Return the (X, Y) coordinate for the center point of the cell that contains the specified text.  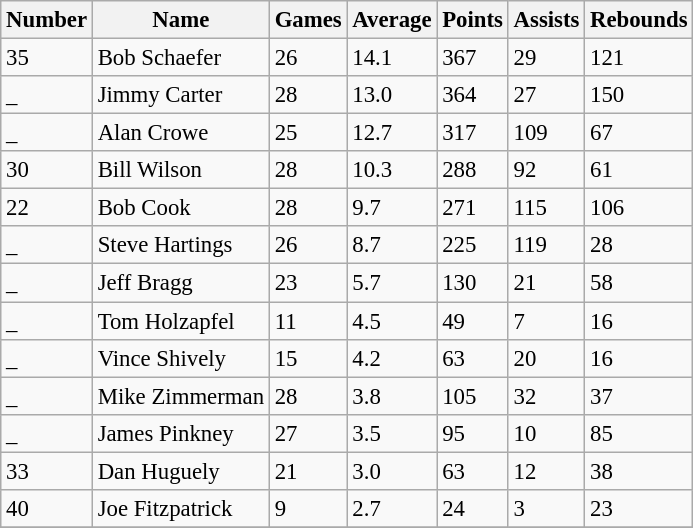
150 (639, 95)
109 (546, 133)
James Pinkney (180, 433)
22 (47, 208)
12 (546, 471)
8.7 (392, 245)
Bob Schaefer (180, 58)
115 (546, 208)
9 (308, 509)
29 (546, 58)
3.5 (392, 433)
Dan Huguely (180, 471)
5.7 (392, 283)
Mike Zimmerman (180, 396)
121 (639, 58)
Vince Shively (180, 358)
Joe Fitzpatrick (180, 509)
38 (639, 471)
106 (639, 208)
Alan Crowe (180, 133)
119 (546, 245)
14.1 (392, 58)
37 (639, 396)
Name (180, 20)
11 (308, 321)
Number (47, 20)
13.0 (392, 95)
58 (639, 283)
Tom Holzapfel (180, 321)
10 (546, 433)
Jeff Bragg (180, 283)
Jimmy Carter (180, 95)
4.5 (392, 321)
3.8 (392, 396)
317 (472, 133)
85 (639, 433)
61 (639, 170)
7 (546, 321)
3.0 (392, 471)
35 (47, 58)
4.2 (392, 358)
367 (472, 58)
10.3 (392, 170)
Bill Wilson (180, 170)
49 (472, 321)
40 (47, 509)
25 (308, 133)
105 (472, 396)
33 (47, 471)
Rebounds (639, 20)
225 (472, 245)
12.7 (392, 133)
3 (546, 509)
2.7 (392, 509)
Bob Cook (180, 208)
288 (472, 170)
Games (308, 20)
32 (546, 396)
Average (392, 20)
20 (546, 358)
364 (472, 95)
271 (472, 208)
Assists (546, 20)
Points (472, 20)
30 (47, 170)
9.7 (392, 208)
15 (308, 358)
95 (472, 433)
Steve Hartings (180, 245)
67 (639, 133)
130 (472, 283)
24 (472, 509)
92 (546, 170)
